Find where the given text appears and provide that cell's center as (x, y) coordinate. 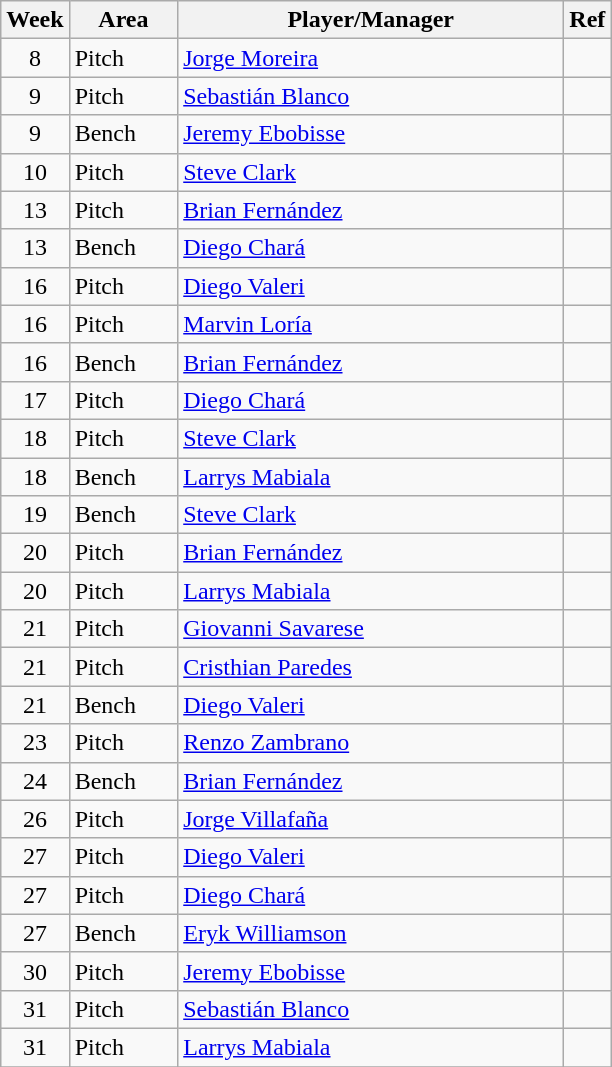
10 (35, 172)
Ref (588, 20)
Week (35, 20)
Eryk Williamson (371, 933)
Jorge Moreira (371, 58)
Giovanni Savarese (371, 629)
Renzo Zambrano (371, 743)
19 (35, 515)
23 (35, 743)
Area (124, 20)
8 (35, 58)
17 (35, 400)
Marvin Loría (371, 324)
26 (35, 819)
Cristhian Paredes (371, 667)
Jorge Villafaña (371, 819)
Player/Manager (371, 20)
24 (35, 781)
30 (35, 971)
